Scan for the cell matching the given text and deliver its (X, Y) coordinate at center. 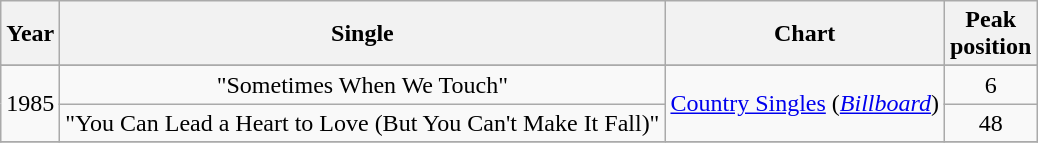
Single (362, 34)
"Sometimes When We Touch" (362, 85)
"You Can Lead a Heart to Love (But You Can't Make It Fall)" (362, 123)
Chart (805, 34)
Country Singles (Billboard) (805, 104)
6 (990, 85)
48 (990, 123)
Peakposition (990, 34)
1985 (30, 104)
Year (30, 34)
